Extract the (x, y) coordinate from the center of the cell holding the provided text.  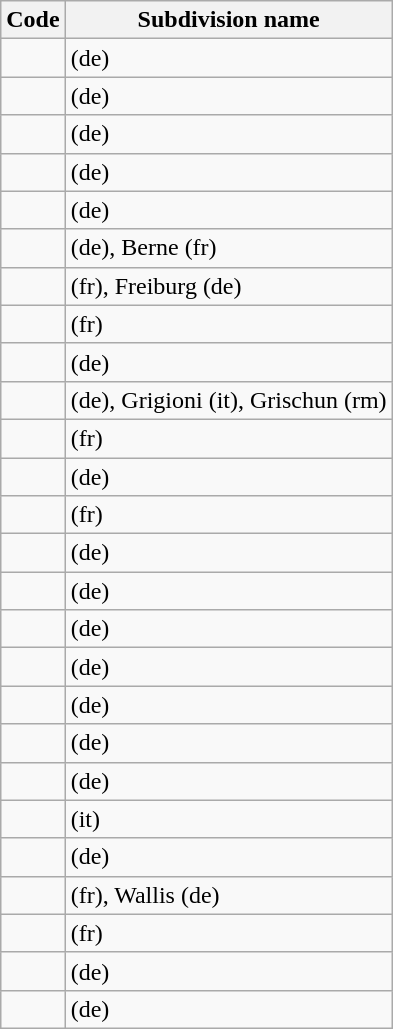
Code (33, 20)
(fr), Wallis (de) (228, 895)
(it) (228, 819)
Subdivision name (228, 20)
(de), Berne (fr) (228, 248)
(de), Grigioni (it), Grischun (rm) (228, 400)
(fr), Freiburg (de) (228, 286)
